Extract the [x, y] coordinate from the center of the cell holding the provided text.  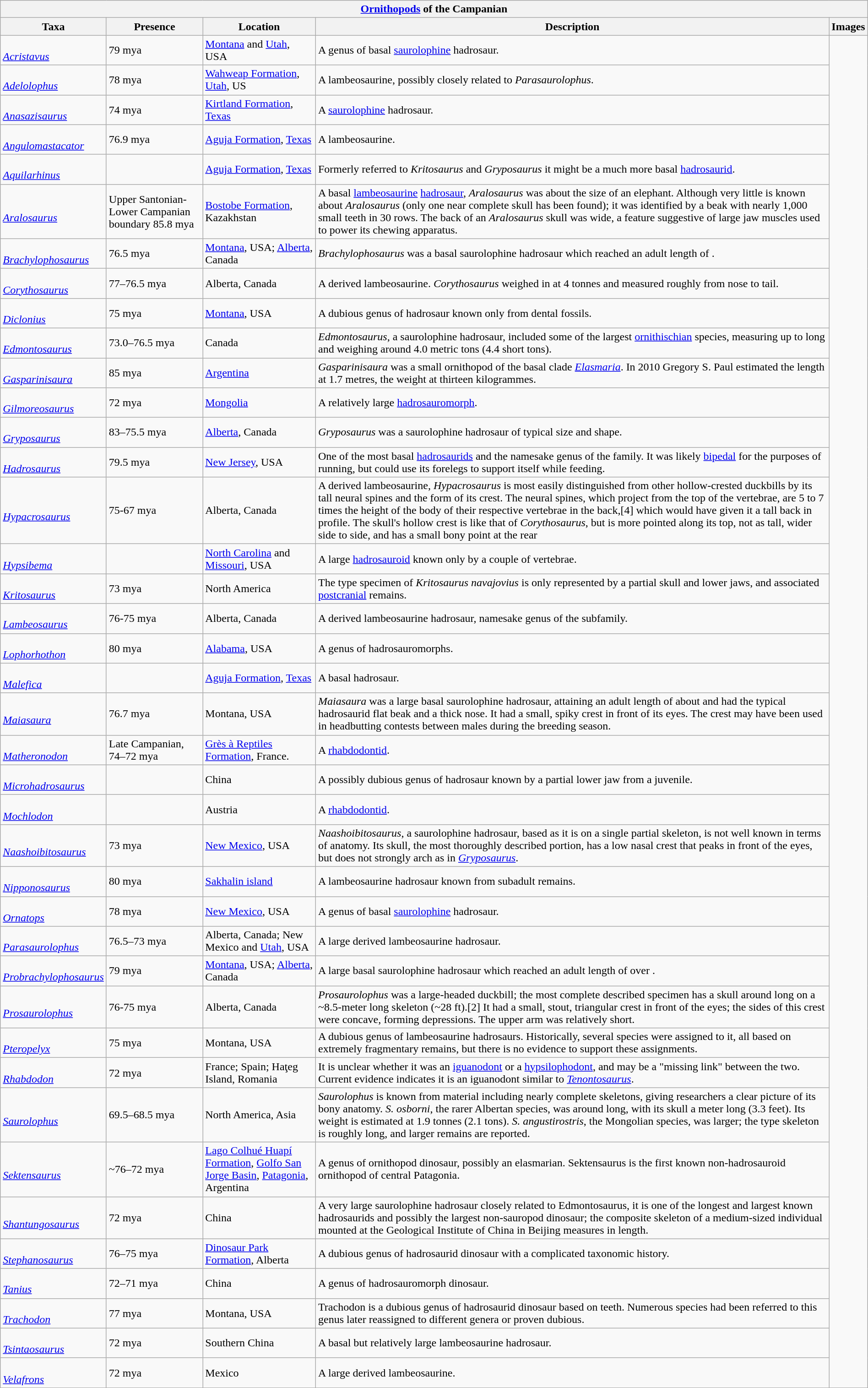
Prosaurolophus [54, 1007]
Gilmoreosaurus [54, 403]
Acristavus [54, 50]
Lambeosaurus [54, 618]
Kritosaurus [54, 589]
Canada [259, 343]
Wahweap Formation, Utah, US [259, 80]
Pteropelyx [54, 1043]
77–76.5 mya [154, 283]
Ornithopods of the Campanian [434, 9]
A basal but relatively large lambeosaurine hadrosaur. [572, 1343]
Naashoibitosaurus [54, 845]
A possibly dubious genus of hadrosaur known by a partial lower jaw from a juvenile. [572, 779]
A large derived lambeosaurine hadrosaur. [572, 942]
Sakhalin island [259, 881]
83–75.5 mya [154, 432]
Malefica [54, 678]
Brachylophosaurus was a basal saurolophine hadrosaur which reached an adult length of . [572, 254]
Montana and Utah, USA [259, 50]
North Carolina and Missouri, USA [259, 559]
A genus of ornithopod dinosaur, possibly an elasmarian. Sektensaurus is the first known non-hadrosauroid ornithopod of central Patagonia. [572, 1170]
A lambeosaurine. [572, 139]
Ornatops [54, 911]
Lago Colhué Huapí Formation, Golfo San Jorge Basin, Patagonia, Argentina [259, 1170]
72–71 mya [154, 1283]
A derived lambeosaurine. Corythosaurus weighed in at 4 tonnes and measured roughly from nose to tail. [572, 283]
A large hadrosauroid known only by a couple of vertebrae. [572, 559]
75-67 mya [154, 511]
Hadrosaurus [54, 463]
Probrachylophosaurus [54, 971]
A relatively large hadrosauromorph. [572, 403]
Microhadrosaurus [54, 779]
77 mya [154, 1313]
~76–72 mya [154, 1170]
The type specimen of Kritosaurus navajovius is only represented by a partial skull and lower jaws, and associated postcranial remains. [572, 589]
Tsintaosaurus [54, 1343]
76.5–73 mya [154, 942]
A genus of hadrosauromorphs. [572, 648]
A lambeosaurine, possibly closely related to Parasaurolophus. [572, 80]
Kirtland Formation, Texas [259, 110]
Late Campanian, 74–72 mya [154, 750]
Mongolia [259, 403]
Angulomastacator [54, 139]
Aralosaurus [54, 212]
Alabama, USA [259, 648]
Upper Santonian-Lower Campanian boundary 85.8 mya [154, 212]
Hypacrosaurus [54, 511]
New Jersey, USA [259, 463]
Description [572, 27]
A saurolophine hadrosaur. [572, 110]
Trachodon [54, 1313]
A derived lambeosaurine hadrosaur, namesake genus of the subfamily. [572, 618]
Alberta, Canada; New Mexico and Utah, USA [259, 942]
France; Spain; Haţeg Island, Romania [259, 1072]
Gryposaurus [54, 432]
Saurolophus [54, 1115]
69.5–68.5 mya [154, 1115]
Gryposaurus was a saurolophine hadrosaur of typical size and shape. [572, 432]
73.0–76.5 mya [154, 343]
A dubious genus of hadrosaurid dinosaur with a complicated taxonomic history. [572, 1254]
Velafrons [54, 1373]
A lambeosaurine hadrosaur known from subadult remains. [572, 881]
Parasaurolophus [54, 942]
North America, Asia [259, 1115]
Tanius [54, 1283]
Diclonius [54, 313]
76–75 mya [154, 1254]
76.9 mya [154, 139]
Location [259, 27]
Hypsibema [54, 559]
North America [259, 589]
Aquilarhinus [54, 169]
Mexico [259, 1373]
Taxa [54, 27]
Formerly referred to Kritosaurus and Gryposaurus it might be a much more basal hadrosaurid. [572, 169]
Rhabdodon [54, 1072]
Austria [259, 810]
Gasparinisaura [54, 373]
Lophorhothon [54, 648]
85 mya [154, 373]
A large basal saurolophine hadrosaur which reached an adult length of over . [572, 971]
Adelolophus [54, 80]
A large derived lambeosaurine. [572, 1373]
Images [848, 27]
Presence [154, 27]
74 mya [154, 110]
A genus of hadrosauromorph dinosaur. [572, 1283]
Stephanosaurus [54, 1254]
Bostobe Formation, Kazakhstan [259, 212]
Sektensaurus [54, 1170]
A basal hadrosaur. [572, 678]
Corythosaurus [54, 283]
76.5 mya [154, 254]
Anasazisaurus [54, 110]
Grès à Reptiles Formation, France. [259, 750]
Maiasaura [54, 714]
Mochlodon [54, 810]
Argentina [259, 373]
79.5 mya [154, 463]
Nipponosaurus [54, 881]
76.7 mya [154, 714]
Matheronodon [54, 750]
Southern China [259, 1343]
Dinosaur Park Formation, Alberta [259, 1254]
Brachylophosaurus [54, 254]
Shantungosaurus [54, 1218]
A dubious genus of hadrosaur known only from dental fossils. [572, 313]
Edmontosaurus [54, 343]
